Search for the cell housing the specified text and yield its [X, Y] center coordinate. 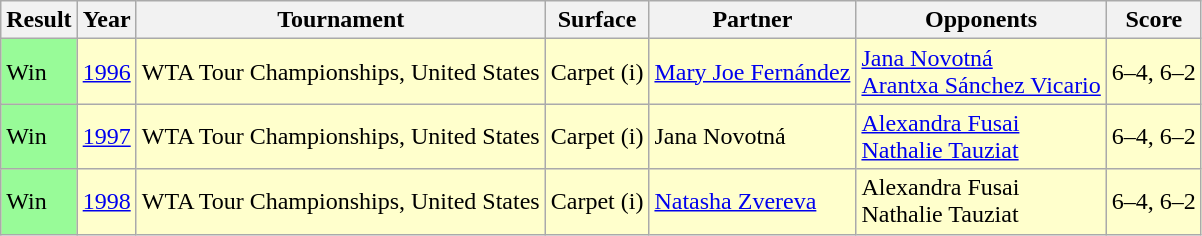
Score [1154, 20]
Tournament [340, 20]
Mary Joe Fernández [752, 72]
Jana Novotná [752, 136]
Jana Novotná Arantxa Sánchez Vicario [981, 72]
1998 [106, 202]
1997 [106, 136]
Natasha Zvereva [752, 202]
Surface [597, 20]
Partner [752, 20]
Result [39, 20]
Opponents [981, 20]
Year [106, 20]
1996 [106, 72]
